Identify which cell holds the provided text, then report its (X, Y) central coordinate. 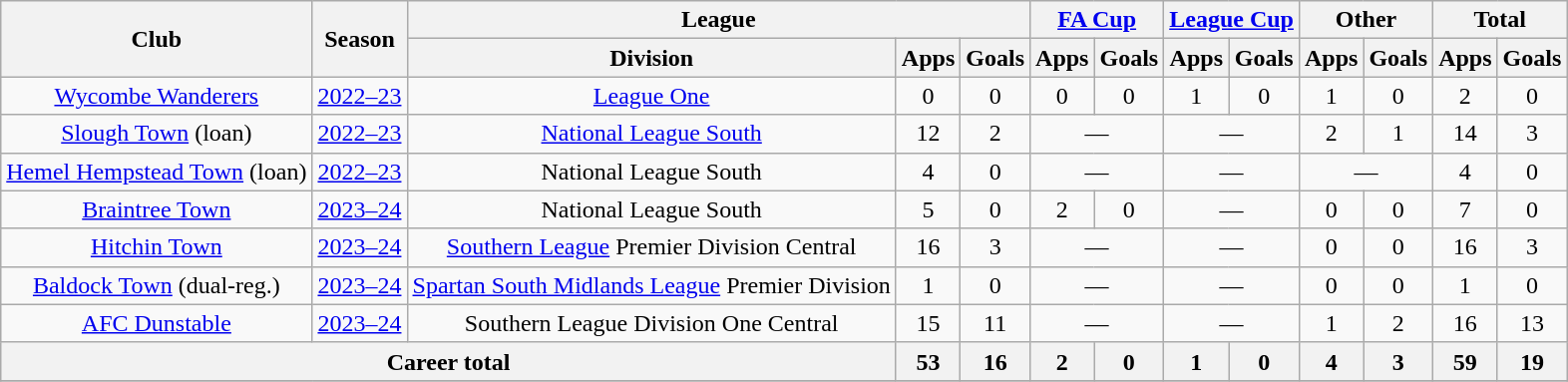
Wycombe Wanderers (157, 96)
13 (1532, 323)
Career total (449, 361)
Other (1366, 20)
FA Cup (1097, 20)
7 (1465, 209)
19 (1532, 361)
Slough Town (loan) (157, 134)
Spartan South Midlands League Premier Division (651, 285)
Club (157, 39)
12 (928, 134)
League (718, 20)
League Cup (1232, 20)
59 (1465, 361)
Braintree Town (157, 209)
14 (1465, 134)
Hemel Hempstead Town (loan) (157, 172)
Season (359, 39)
Southern League Division One Central (651, 323)
11 (995, 323)
AFC Dunstable (157, 323)
Baldock Town (dual-reg.) (157, 285)
Division (651, 58)
League One (651, 96)
5 (928, 209)
Total (1500, 20)
15 (928, 323)
Hitchin Town (157, 247)
Southern League Premier Division Central (651, 247)
53 (928, 361)
